Output the [x, y] coordinate of the center of the cell containing the given text.  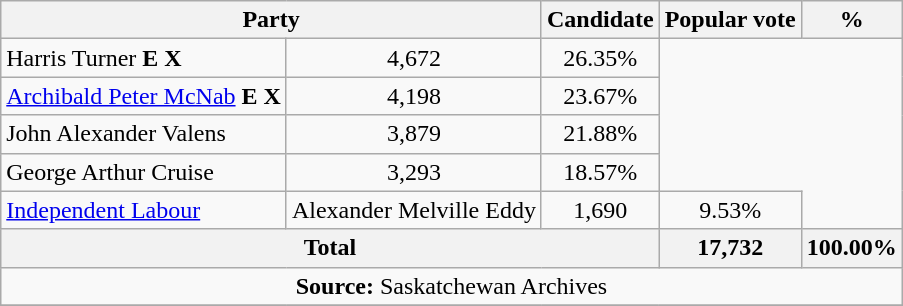
Harris Turner E X [144, 58]
21.88% [600, 134]
100.00% [852, 248]
26.35% [600, 58]
3,293 [414, 172]
3,879 [414, 134]
Alexander Melville Eddy [414, 210]
18.57% [600, 172]
Popular vote [730, 20]
4,672 [414, 58]
John Alexander Valens [144, 134]
George Arthur Cruise [144, 172]
23.67% [600, 96]
Total [330, 248]
Archibald Peter McNab E X [144, 96]
1,690 [600, 210]
4,198 [414, 96]
17,732 [730, 248]
Party [272, 20]
Source: Saskatchewan Archives [452, 286]
Independent Labour [144, 210]
Candidate [600, 20]
9.53% [730, 210]
% [852, 20]
